Pinpoint the cell where the given text exists, returning its [X, Y] midpoint coordinate. 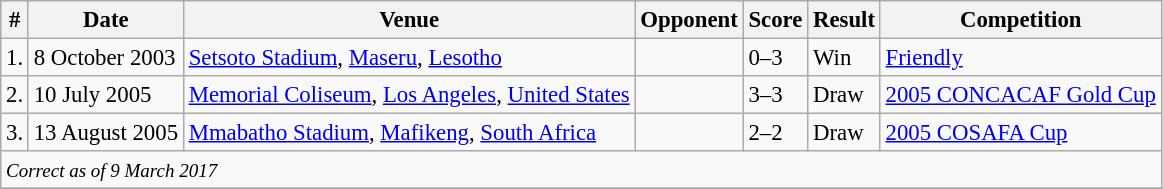
Score [776, 20]
0–3 [776, 58]
10 July 2005 [106, 95]
13 August 2005 [106, 133]
Win [844, 58]
Setsoto Stadium, Maseru, Lesotho [409, 58]
# [15, 20]
Opponent [689, 20]
Date [106, 20]
Friendly [1020, 58]
3. [15, 133]
1. [15, 58]
8 October 2003 [106, 58]
Correct as of 9 March 2017 [581, 170]
2005 CONCACAF Gold Cup [1020, 95]
3–3 [776, 95]
2005 COSAFA Cup [1020, 133]
Mmabatho Stadium, Mafikeng, South Africa [409, 133]
Competition [1020, 20]
Memorial Coliseum, Los Angeles, United States [409, 95]
2–2 [776, 133]
2. [15, 95]
Venue [409, 20]
Result [844, 20]
